Output the (x, y) coordinate of the center of the cell containing the given text.  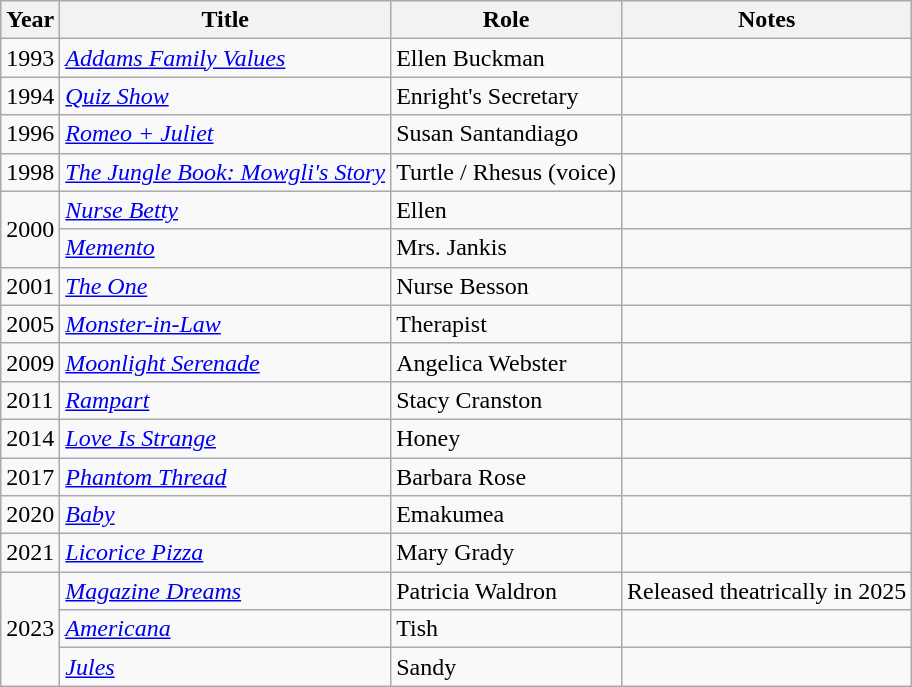
The Jungle Book: Mowgli's Story (226, 172)
Ellen Buckman (506, 58)
Monster-in-Law (226, 324)
Role (506, 20)
2020 (30, 515)
Quiz Show (226, 96)
2014 (30, 438)
Romeo + Juliet (226, 134)
Addams Family Values (226, 58)
Jules (226, 667)
Sandy (506, 667)
Ellen (506, 210)
Nurse Besson (506, 286)
1996 (30, 134)
Phantom Thread (226, 477)
Released theatrically in 2025 (766, 591)
2005 (30, 324)
Emakumea (506, 515)
2001 (30, 286)
Turtle / Rhesus (voice) (506, 172)
Love Is Strange (226, 438)
Angelica Webster (506, 362)
Title (226, 20)
2009 (30, 362)
Mrs. Jankis (506, 248)
Moonlight Serenade (226, 362)
Susan Santandiago (506, 134)
Barbara Rose (506, 477)
1993 (30, 58)
Tish (506, 629)
Baby (226, 515)
The One (226, 286)
Nurse Betty (226, 210)
Rampart (226, 400)
2011 (30, 400)
Patricia Waldron (506, 591)
Memento (226, 248)
Honey (506, 438)
Licorice Pizza (226, 553)
1998 (30, 172)
Americana (226, 629)
2021 (30, 553)
Year (30, 20)
Magazine Dreams (226, 591)
2000 (30, 229)
Notes (766, 20)
Stacy Cranston (506, 400)
2017 (30, 477)
1994 (30, 96)
Therapist (506, 324)
Enright's Secretary (506, 96)
Mary Grady (506, 553)
2023 (30, 629)
